Capture the cell that displays the provided text and extract its [X, Y] central coordinate. 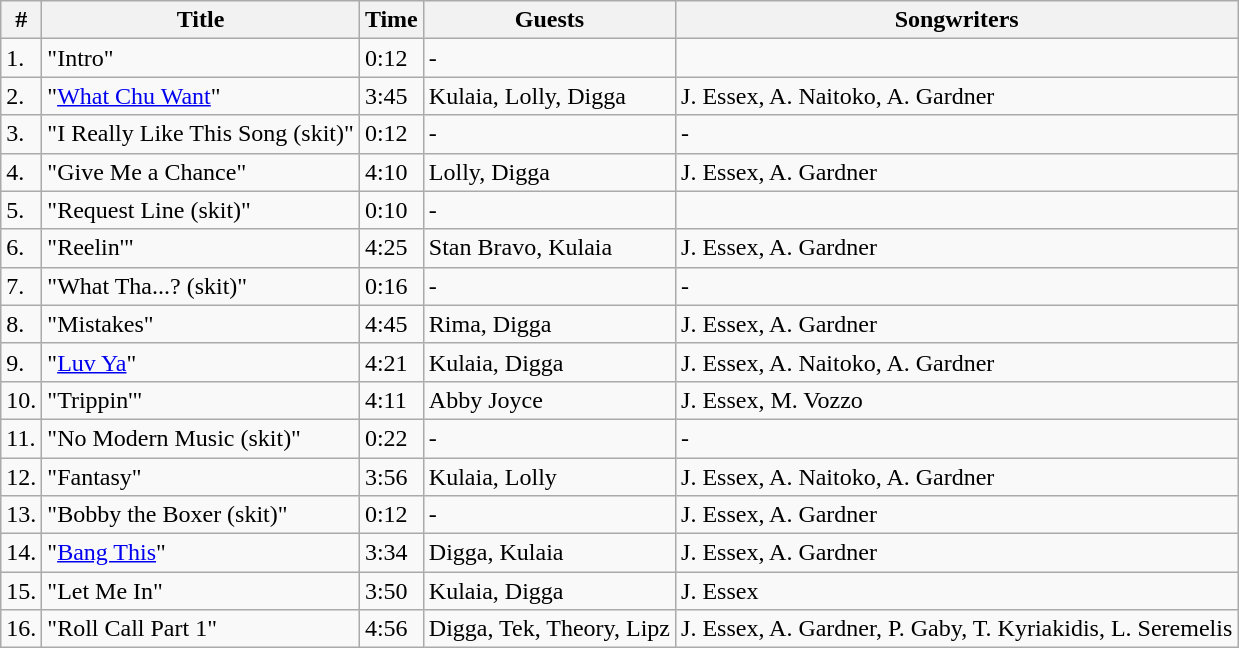
0:10 [391, 210]
4:56 [391, 629]
Stan Bravo, Kulaia [549, 248]
9. [22, 362]
6. [22, 248]
1. [22, 58]
5. [22, 210]
"Give Me a Chance" [201, 172]
Lolly, Digga [549, 172]
Kulaia, Lolly, Digga [549, 96]
"Let Me In" [201, 591]
Digga, Tek, Theory, Lipz [549, 629]
Guests [549, 20]
J. Essex [957, 591]
Kulaia, Lolly [549, 477]
"Fantasy" [201, 477]
3. [22, 134]
Time [391, 20]
Title [201, 20]
4:10 [391, 172]
4:11 [391, 400]
Songwriters [957, 20]
7. [22, 286]
13. [22, 515]
4:45 [391, 324]
8. [22, 324]
3:45 [391, 96]
Rima, Digga [549, 324]
"Request Line (skit)" [201, 210]
"What Chu Want" [201, 96]
J. Essex, M. Vozzo [957, 400]
3:56 [391, 477]
11. [22, 438]
"Bobby the Boxer (skit)" [201, 515]
2. [22, 96]
15. [22, 591]
"Roll Call Part 1" [201, 629]
Digga, Kulaia [549, 553]
12. [22, 477]
3:50 [391, 591]
"Luv Ya" [201, 362]
0:16 [391, 286]
10. [22, 400]
3:34 [391, 553]
"Bang This" [201, 553]
"Mistakes" [201, 324]
0:22 [391, 438]
16. [22, 629]
"No Modern Music (skit)" [201, 438]
4:21 [391, 362]
Abby Joyce [549, 400]
J. Essex, A. Gardner, P. Gaby, T. Kyriakidis, L. Seremelis [957, 629]
# [22, 20]
14. [22, 553]
"I Really Like This Song (skit)" [201, 134]
"Intro" [201, 58]
4. [22, 172]
"Trippin'" [201, 400]
4:25 [391, 248]
"Reelin'" [201, 248]
"What Tha...? (skit)" [201, 286]
